Search for the cell housing the specified text and yield its [X, Y] center coordinate. 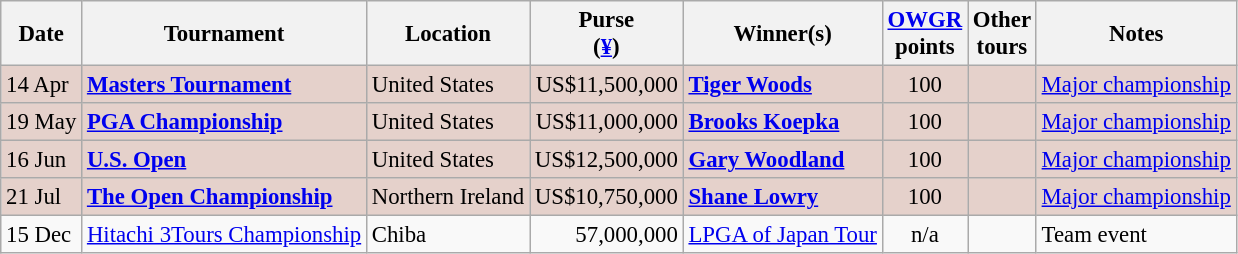
Masters Tournament [224, 85]
OWGRpoints [924, 34]
U.S. Open [224, 160]
57,000,000 [607, 235]
Team event [1136, 235]
US$10,750,000 [607, 197]
Date [42, 34]
14 Apr [42, 85]
Tiger Woods [782, 85]
Winner(s) [782, 34]
Tournament [224, 34]
Othertours [1002, 34]
Location [448, 34]
Notes [1136, 34]
19 May [42, 122]
Chiba [448, 235]
Hitachi 3Tours Championship [224, 235]
Shane Lowry [782, 197]
n/a [924, 235]
16 Jun [42, 160]
US$12,500,000 [607, 160]
15 Dec [42, 235]
LPGA of Japan Tour [782, 235]
Northern Ireland [448, 197]
Brooks Koepka [782, 122]
21 Jul [42, 197]
PGA Championship [224, 122]
Gary Woodland [782, 160]
US$11,500,000 [607, 85]
Purse(¥) [607, 34]
US$11,000,000 [607, 122]
The Open Championship [224, 197]
